Detect which cell encompasses the target text, then output its (X, Y) center coordinate. 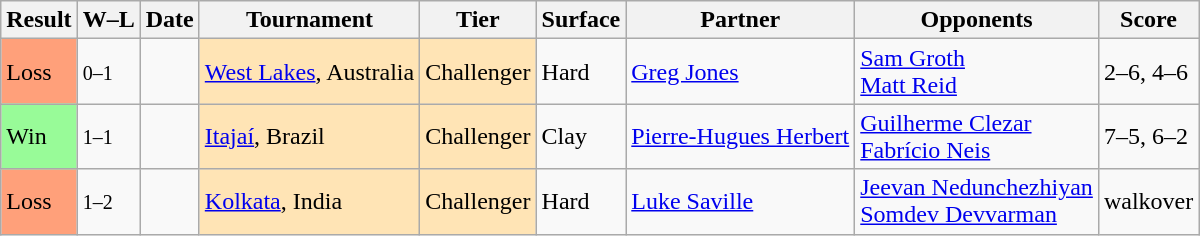
Greg Jones (740, 72)
1–1 (108, 136)
Jeevan Nedunchezhiyan Somdev Devvarman (977, 202)
Partner (740, 20)
Luke Saville (740, 202)
Guilherme Clezar Fabrício Neis (977, 136)
Win (39, 136)
West Lakes, Australia (309, 72)
Tournament (309, 20)
Itajaí, Brazil (309, 136)
Surface (581, 20)
Pierre-Hugues Herbert (740, 136)
0–1 (108, 72)
Kolkata, India (309, 202)
Date (170, 20)
1–2 (108, 202)
walkover (1148, 202)
Result (39, 20)
2–6, 4–6 (1148, 72)
Sam Groth Matt Reid (977, 72)
W–L (108, 20)
7–5, 6–2 (1148, 136)
Tier (478, 20)
Clay (581, 136)
Score (1148, 20)
Opponents (977, 20)
